Provide the [x, y] coordinate of the cell's center where the given text is located.  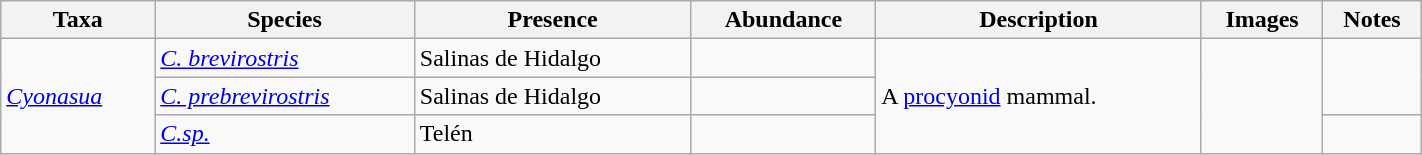
C. prebrevirostris [285, 96]
Telén [552, 134]
Taxa [78, 20]
A procyonid mammal. [1039, 96]
Description [1039, 20]
Notes [1372, 20]
Cyonasua [78, 96]
Species [285, 20]
Presence [552, 20]
Images [1262, 20]
C. brevirostris [285, 58]
Abundance [784, 20]
C.sp. [285, 134]
